Find where the given text appears and provide that cell's center as [x, y] coordinate. 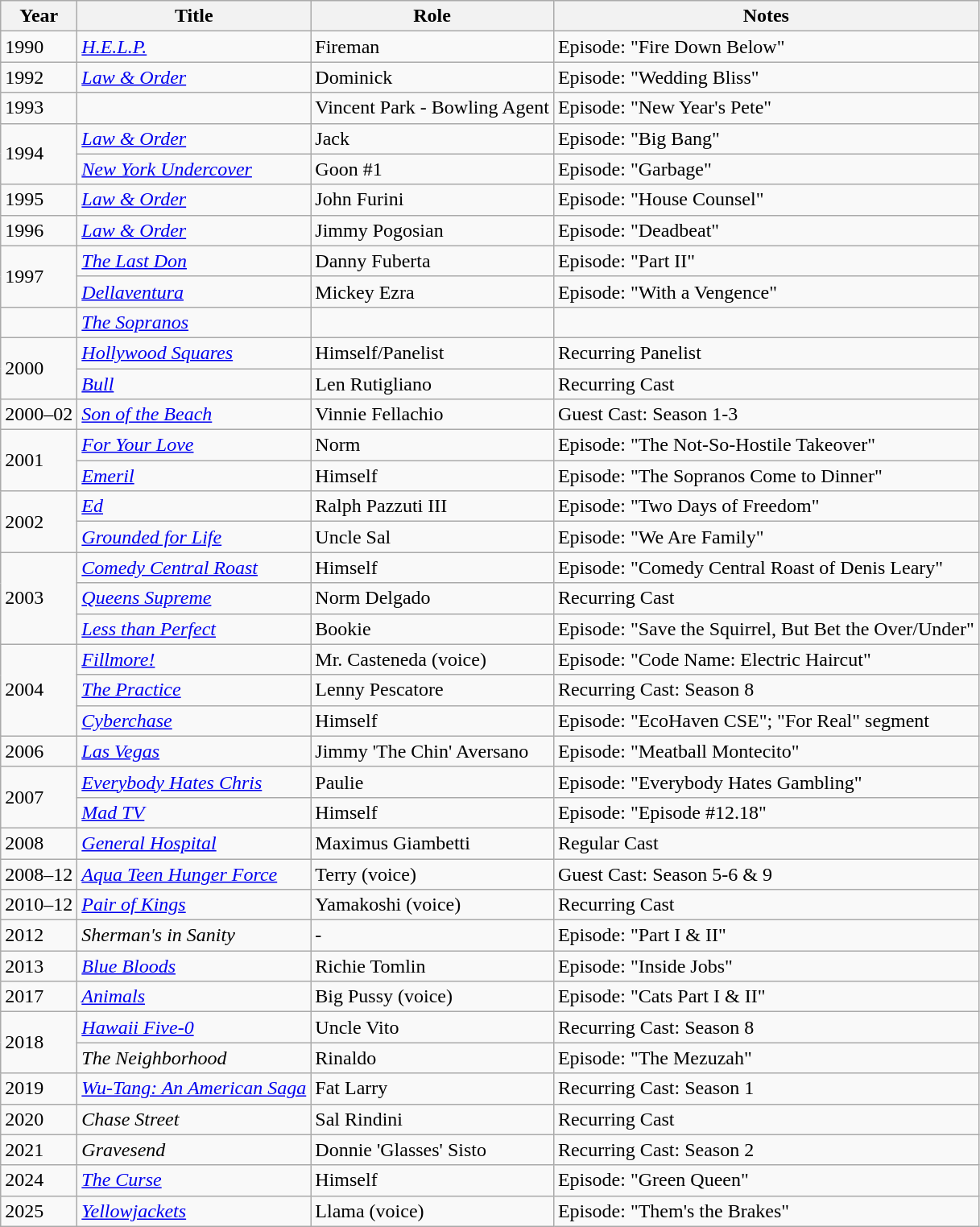
Dellaventura [194, 291]
Episode: "Cats Part I & II" [766, 997]
Jimmy Pogosian [432, 230]
Episode: "Inside Jobs" [766, 966]
Episode: "Part II" [766, 261]
Episode: "The Not-So-Hostile Takeover" [766, 445]
Yamakoshi (voice) [432, 905]
Donnie 'Glasses' Sisto [432, 1150]
1994 [39, 154]
Guest Cast: Season 1-3 [766, 415]
2001 [39, 461]
1997 [39, 276]
1993 [39, 108]
Danny Fuberta [432, 261]
Episode: "Comedy Central Roast of Denis Leary" [766, 568]
Hawaii Five-0 [194, 1027]
Dominick [432, 77]
Episode: "Wedding Bliss" [766, 77]
Uncle Sal [432, 537]
1995 [39, 200]
2002 [39, 522]
Episode: "Fire Down Below" [766, 47]
2008 [39, 843]
Episode: "The Sopranos Come to Dinner" [766, 476]
The Curse [194, 1180]
The Neighborhood [194, 1058]
2025 [39, 1211]
Chase Street [194, 1119]
Episode: "Big Bang" [766, 138]
Mickey Ezra [432, 291]
Episode: "EcoHaven CSE"; "For Real" segment [766, 721]
Mad TV [194, 812]
Sal Rindini [432, 1119]
Bull [194, 384]
H.E.L.P. [194, 47]
Episode: "Part I & II" [766, 936]
Year [39, 16]
Big Pussy (voice) [432, 997]
2013 [39, 966]
Everybody Hates Chris [194, 782]
Himself/Panelist [432, 353]
Sherman's in Sanity [194, 936]
Bookie [432, 629]
Recurring Cast: Season 2 [766, 1150]
General Hospital [194, 843]
Goon #1 [432, 169]
2012 [39, 936]
Hollywood Squares [194, 353]
The Practice [194, 690]
Notes [766, 16]
2010–12 [39, 905]
New York Undercover [194, 169]
John Furini [432, 200]
Mr. Casteneda (voice) [432, 659]
Ed [194, 506]
2006 [39, 751]
2007 [39, 797]
2020 [39, 1119]
Lenny Pescatore [432, 690]
Queens Supreme [194, 598]
Episode: "Meatball Montecito" [766, 751]
Son of the Beach [194, 415]
Wu-Tang: An American Saga [194, 1089]
Yellowjackets [194, 1211]
Cyberchase [194, 721]
Grounded for Life [194, 537]
Animals [194, 997]
Vinnie Fellachio [432, 415]
Episode: "Save the Squirrel, But Bet the Over/Under" [766, 629]
Vincent Park - Bowling Agent [432, 108]
Regular Cast [766, 843]
2003 [39, 598]
Terry (voice) [432, 874]
Uncle Vito [432, 1027]
1990 [39, 47]
Paulie [432, 782]
Maximus Giambetti [432, 843]
The Last Don [194, 261]
Blue Bloods [194, 966]
Richie Tomlin [432, 966]
Guest Cast: Season 5-6 & 9 [766, 874]
Recurring Panelist [766, 353]
Recurring Cast: Season 1 [766, 1089]
Episode: "House Counsel" [766, 200]
2019 [39, 1089]
Episode: "The Mezuzah" [766, 1058]
Episode: "Episode #12.18" [766, 812]
Episode: "Green Queen" [766, 1180]
Emeril [194, 476]
- [432, 936]
Title [194, 16]
2008–12 [39, 874]
2000 [39, 368]
Episode: "New Year's Pete" [766, 108]
2021 [39, 1150]
2018 [39, 1043]
2024 [39, 1180]
Jimmy 'The Chin' Aversano [432, 751]
Role [432, 16]
2017 [39, 997]
Episode: "We Are Family" [766, 537]
Fat Larry [432, 1089]
Len Rutigliano [432, 384]
Jack [432, 138]
Llama (voice) [432, 1211]
1992 [39, 77]
2004 [39, 690]
Rinaldo [432, 1058]
Episode: "With a Vengence" [766, 291]
Ralph Pazzuti III [432, 506]
Gravesend [194, 1150]
Less than Perfect [194, 629]
Episode: "Garbage" [766, 169]
Episode: "Deadbeat" [766, 230]
2000–02 [39, 415]
Episode: "Everybody Hates Gambling" [766, 782]
1996 [39, 230]
Fireman [432, 47]
Norm [432, 445]
Comedy Central Roast [194, 568]
Episode: "Code Name: Electric Haircut" [766, 659]
The Sopranos [194, 322]
For Your Love [194, 445]
Episode: "Two Days of Freedom" [766, 506]
Las Vegas [194, 751]
Fillmore! [194, 659]
Aqua Teen Hunger Force [194, 874]
Pair of Kings [194, 905]
Norm Delgado [432, 598]
Episode: "Them's the Brakes" [766, 1211]
